Detect which cell encompasses the target text, then output its [X, Y] center coordinate. 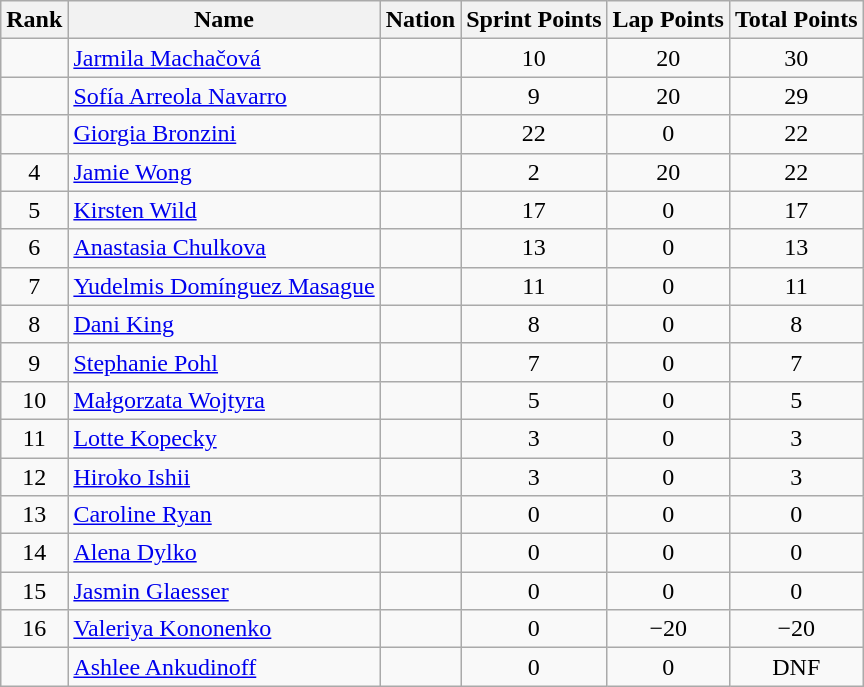
Dani King [224, 324]
2 [534, 172]
Alena Dylko [224, 553]
Sofía Arreola Navarro [224, 96]
Sprint Points [534, 20]
Kirsten Wild [224, 210]
29 [796, 96]
Małgorzata Wojtyra [224, 400]
Nation [420, 20]
Anastasia Chulkova [224, 248]
Giorgia Bronzini [224, 134]
16 [34, 629]
30 [796, 58]
6 [34, 248]
Valeriya Kononenko [224, 629]
Jarmila Machačová [224, 58]
Lotte Kopecky [224, 438]
4 [34, 172]
Hiroko Ishii [224, 477]
Lap Points [668, 20]
Caroline Ryan [224, 515]
DNF [796, 667]
Ashlee Ankudinoff [224, 667]
15 [34, 591]
12 [34, 477]
Name [224, 20]
14 [34, 553]
Jasmin Glaesser [224, 591]
Total Points [796, 20]
Yudelmis Domínguez Masague [224, 286]
Rank [34, 20]
Stephanie Pohl [224, 362]
Jamie Wong [224, 172]
